Find where the given text appears and provide that cell's center as [x, y] coordinate. 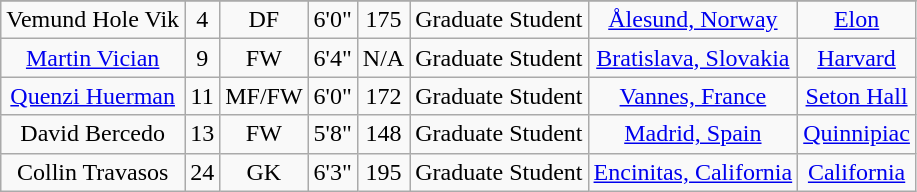
Quenzi Huerman [93, 96]
6'4" [332, 58]
DF [264, 20]
24 [202, 172]
Vemund Hole Vik [93, 20]
Encinitas, California [693, 172]
Elon [857, 20]
5'8" [332, 134]
6'3" [332, 172]
195 [383, 172]
Ålesund, Norway [693, 20]
11 [202, 96]
9 [202, 58]
Vannes, France [693, 96]
Seton Hall [857, 96]
148 [383, 134]
4 [202, 20]
GK [264, 172]
Bratislava, Slovakia [693, 58]
N/A [383, 58]
172 [383, 96]
13 [202, 134]
Collin Travasos [93, 172]
Harvard [857, 58]
Martin Vician [93, 58]
Quinnipiac [857, 134]
MF/FW [264, 96]
Madrid, Spain [693, 134]
David Bercedo [93, 134]
175 [383, 20]
California [857, 172]
